Find where the given text appears and provide that cell's center as [X, Y] coordinate. 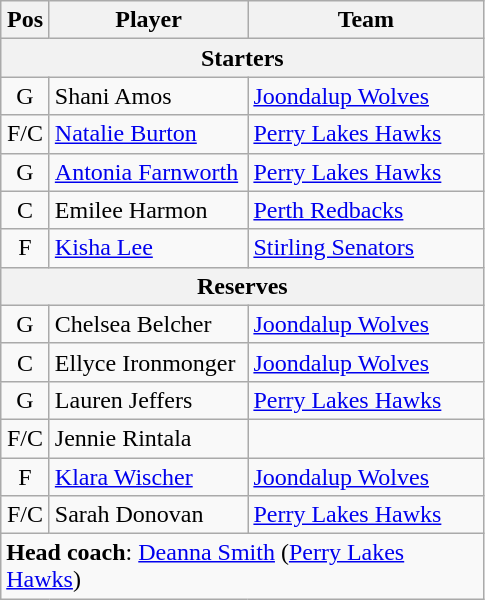
Shani Amos [148, 96]
Lauren Jeffers [148, 400]
Player [148, 20]
Emilee Harmon [148, 210]
Team [366, 20]
Reserves [242, 286]
Chelsea Belcher [148, 324]
Sarah Donovan [148, 515]
Antonia Farnworth [148, 172]
Ellyce Ironmonger [148, 362]
Jennie Rintala [148, 438]
Natalie Burton [148, 134]
Stirling Senators [366, 248]
Klara Wischer [148, 477]
Head coach: Deanna Smith (Perry Lakes Hawks) [242, 566]
Kisha Lee [148, 248]
Pos [26, 20]
Starters [242, 58]
Perth Redbacks [366, 210]
